Identify which cell holds the provided text, then report its [x, y] central coordinate. 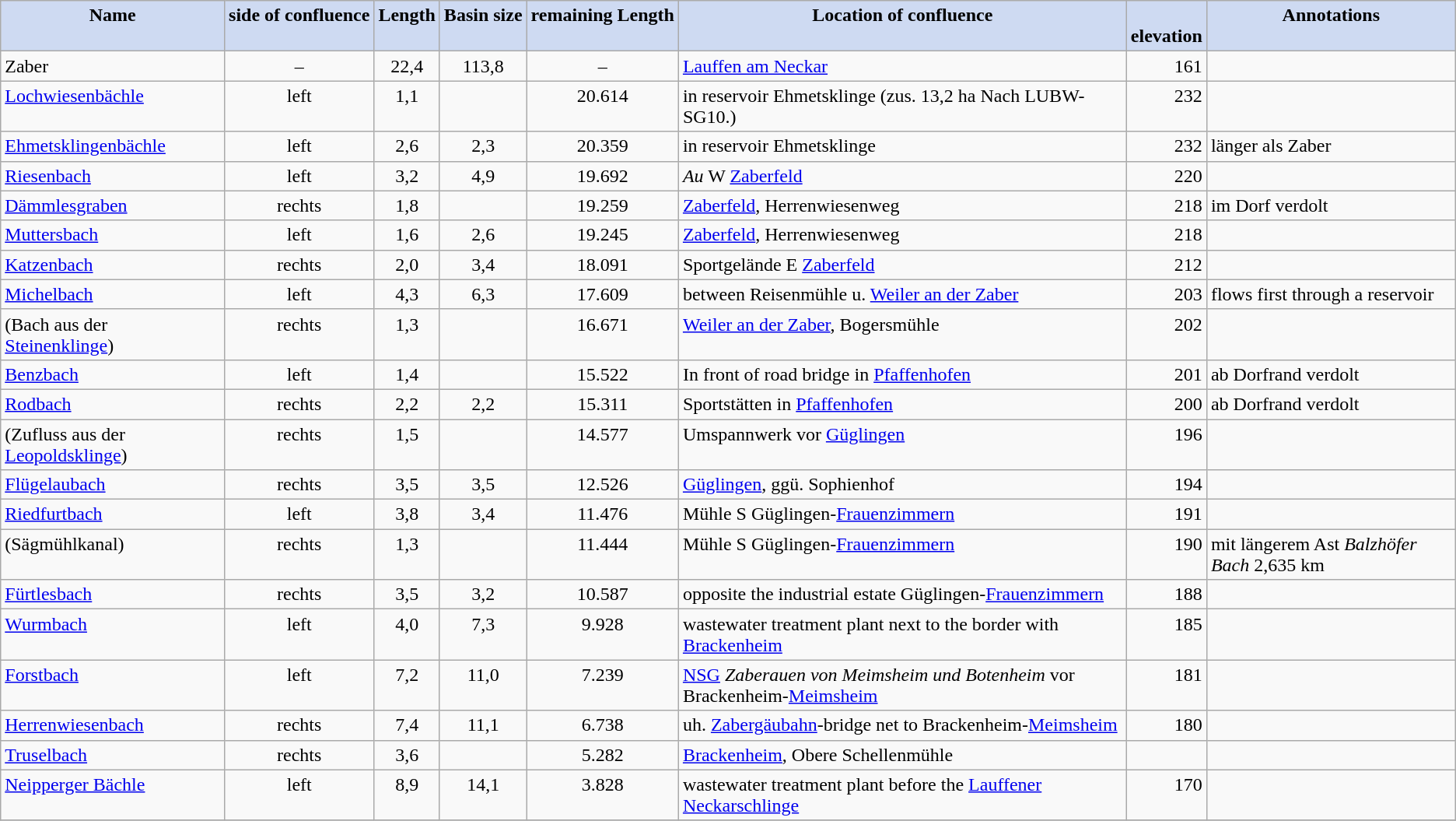
6.738 [602, 725]
in reservoir Ehmetsklinge (zus. 13,2 ha Nach LUBW-SG10.) [902, 106]
7,2 [407, 685]
188 [1167, 595]
Brackenheim, Obere Schellenmühle [902, 755]
wastewater treatment plant next to the border with Brackenheim [902, 635]
Lauffen am Neckar [902, 66]
19.245 [602, 235]
uh. Zabergäubahn-bridge net to Brackenheim-Meimsheim [902, 725]
185 [1167, 635]
17.609 [602, 294]
14,1 [483, 795]
Fürtlesbach [113, 595]
200 [1167, 404]
NSG Zaberauen von Meimsheim und Botenheim vor Brackenheim-Meimsheim [902, 685]
190 [1167, 554]
19.259 [602, 205]
Zaber [113, 66]
Benzbach [113, 374]
side of confluence [299, 26]
22,4 [407, 66]
Michelbach [113, 294]
14.577 [602, 444]
(Sägmühlkanal) [113, 554]
Location of confluence [902, 26]
1,5 [407, 444]
3,6 [407, 755]
18.091 [602, 265]
15.522 [602, 374]
Herrenwiesenbach [113, 725]
3,8 [407, 514]
19.692 [602, 176]
in reservoir Ehmetsklinge [902, 146]
1,8 [407, 205]
6,3 [483, 294]
Riedfurtbach [113, 514]
170 [1167, 795]
mit längerem Ast Balzhöfer Bach 2,635 km [1331, 554]
2,0 [407, 265]
1,1 [407, 106]
12.526 [602, 485]
Lochwiesenbächle [113, 106]
202 [1167, 335]
länger als Zaber [1331, 146]
Truselbach [113, 755]
(Zufluss aus der Leopoldsklinge) [113, 444]
Güglingen, ggü. Sophienhof [902, 485]
Neipperger Bächle [113, 795]
201 [1167, 374]
3.828 [602, 795]
Wurmbach [113, 635]
161 [1167, 66]
Muttersbach [113, 235]
(Bach aus der Steinenklinge) [113, 335]
16.671 [602, 335]
4,0 [407, 635]
elevation [1167, 26]
Katzenbach [113, 265]
Weiler an der Zaber, Bogersmühle [902, 335]
Dämmlesgraben [113, 205]
Rodbach [113, 404]
between Reisenmühle u. Weiler an der Zaber [902, 294]
9.928 [602, 635]
7,4 [407, 725]
Flügelaubach [113, 485]
212 [1167, 265]
1,4 [407, 374]
Riesenbach [113, 176]
181 [1167, 685]
20.359 [602, 146]
15.311 [602, 404]
180 [1167, 725]
203 [1167, 294]
11,0 [483, 685]
5.282 [602, 755]
11.444 [602, 554]
20.614 [602, 106]
Forstbach [113, 685]
remaining Length [602, 26]
Basin size [483, 26]
4,3 [407, 294]
220 [1167, 176]
196 [1167, 444]
Sportstätten in Pfaffenhofen [902, 404]
2,3 [483, 146]
Sportgelände E Zaberfeld [902, 265]
flows first through a reservoir [1331, 294]
7,3 [483, 635]
1,6 [407, 235]
wastewater treatment plant before the Lauffener Neckarschlinge [902, 795]
im Dorf verdolt [1331, 205]
opposite the industrial estate Güglingen-Frauenzimmern [902, 595]
Au W Zaberfeld [902, 176]
Name [113, 26]
7.239 [602, 685]
4,9 [483, 176]
113,8 [483, 66]
8,9 [407, 795]
191 [1167, 514]
Ehmetsklingenbächle [113, 146]
194 [1167, 485]
11,1 [483, 725]
10.587 [602, 595]
11.476 [602, 514]
Annotations [1331, 26]
In front of road bridge in Pfaffenhofen [902, 374]
Length [407, 26]
Umspannwerk vor Güglingen [902, 444]
